From the cell containing the given text, extract its center point as (x, y) coordinate. 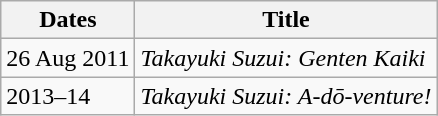
2013–14 (68, 96)
Takayuki Suzui: A-dō-venture! (286, 96)
Dates (68, 20)
Title (286, 20)
Takayuki Suzui: Genten Kaiki (286, 58)
26 Aug 2011 (68, 58)
